Return the (x, y) coordinate for the center point of the cell that contains the specified text.  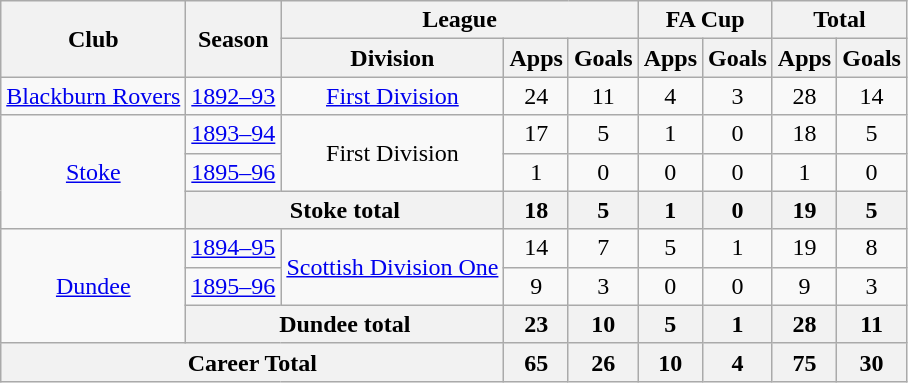
1894–95 (234, 248)
Blackburn Rovers (94, 96)
23 (536, 324)
Stoke (94, 172)
Club (94, 39)
24 (536, 96)
75 (804, 362)
FA Cup (705, 20)
Scottish Division One (392, 267)
65 (536, 362)
Dundee total (345, 324)
Stoke total (345, 210)
Career Total (252, 362)
1892–93 (234, 96)
Division (392, 58)
Dundee (94, 286)
League (460, 20)
17 (536, 134)
Season (234, 39)
8 (872, 248)
Total (839, 20)
30 (872, 362)
26 (603, 362)
1893–94 (234, 134)
7 (603, 248)
